Scan for the cell matching the given text and deliver its (x, y) coordinate at center. 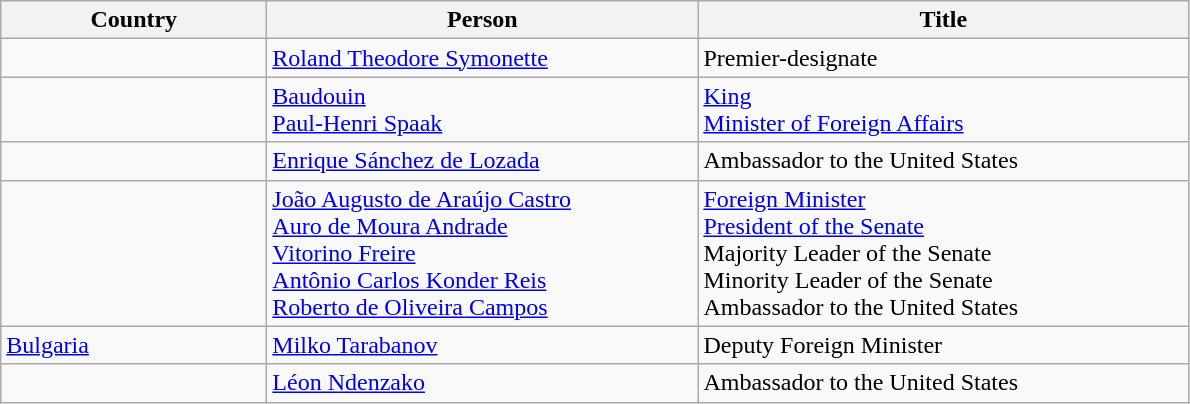
João Augusto de Araújo CastroAuro de Moura AndradeVitorino FreireAntônio Carlos Konder ReisRoberto de Oliveira Campos (482, 253)
Bulgaria (134, 345)
Deputy Foreign Minister (944, 345)
Roland Theodore Symonette (482, 58)
Milko Tarabanov (482, 345)
BaudouinPaul-Henri Spaak (482, 110)
Léon Ndenzako (482, 383)
Country (134, 20)
Foreign MinisterPresident of the SenateMajority Leader of the SenateMinority Leader of the SenateAmbassador to the United States (944, 253)
Premier-designate (944, 58)
KingMinister of Foreign Affairs (944, 110)
Enrique Sánchez de Lozada (482, 161)
Person (482, 20)
Title (944, 20)
